Locate the cell with the specified text and output its [x, y] center coordinate. 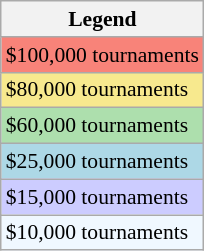
$100,000 tournaments [102, 55]
$80,000 tournaments [102, 90]
$15,000 tournaments [102, 197]
$25,000 tournaments [102, 162]
$60,000 tournaments [102, 126]
$10,000 tournaments [102, 233]
Legend [102, 19]
